Identify which cell holds the provided text, then report its [x, y] central coordinate. 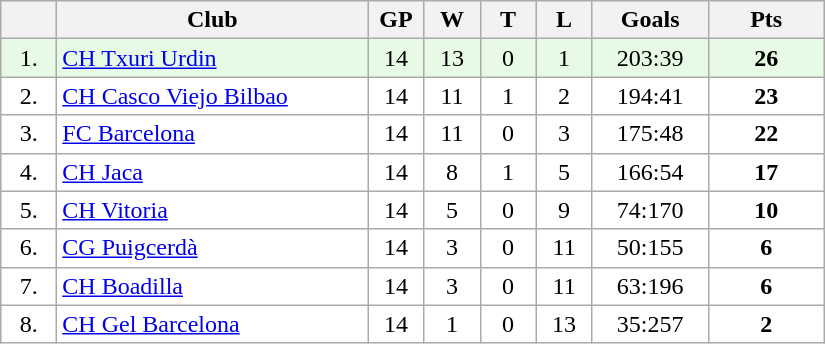
CH Boadilla [212, 286]
203:39 [650, 58]
166:54 [650, 172]
CH Gel Barcelona [212, 324]
74:170 [650, 210]
L [564, 20]
Pts [766, 20]
9 [564, 210]
W [452, 20]
CH Casco Viejo Bilbao [212, 96]
63:196 [650, 286]
8 [452, 172]
Goals [650, 20]
CH Txuri Urdin [212, 58]
T [508, 20]
22 [766, 134]
17 [766, 172]
CH Vitoria [212, 210]
CH Jaca [212, 172]
7. [29, 286]
194:41 [650, 96]
3. [29, 134]
Club [212, 20]
50:155 [650, 248]
GP [396, 20]
CG Puigcerdà [212, 248]
5. [29, 210]
4. [29, 172]
35:257 [650, 324]
1. [29, 58]
6. [29, 248]
26 [766, 58]
23 [766, 96]
2. [29, 96]
8. [29, 324]
FC Barcelona [212, 134]
10 [766, 210]
175:48 [650, 134]
